From the cell containing the given text, extract its center point as [X, Y] coordinate. 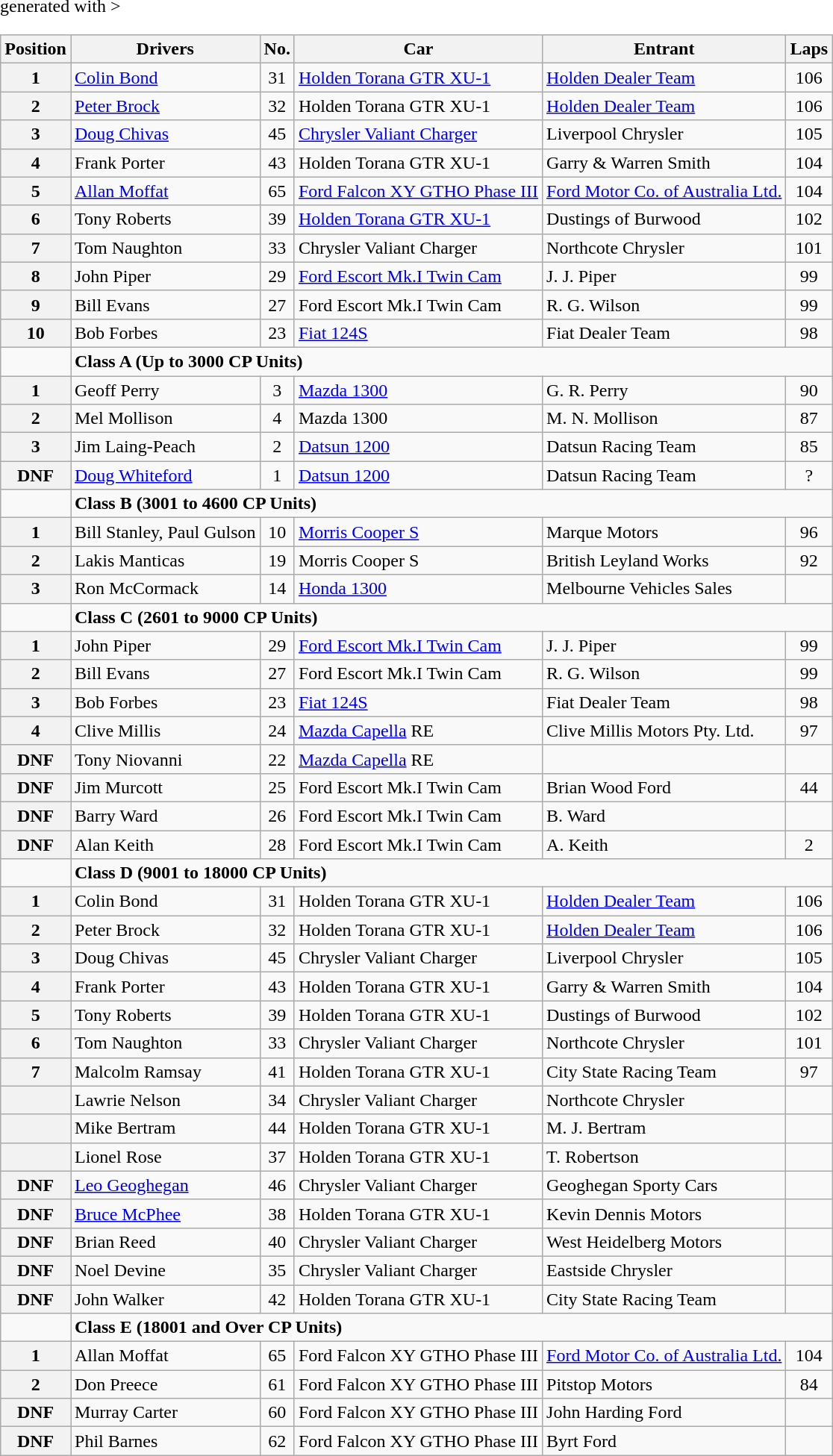
41 [277, 1072]
62 [277, 1441]
38 [277, 1213]
Class C (2601 to 9000 CP Units) [451, 617]
Bruce McPhee [165, 1213]
Brian Reed [165, 1242]
19 [277, 560]
Brian Wood Ford [664, 787]
Class E (18001 and Over CP Units) [451, 1328]
Kevin Dennis Motors [664, 1213]
46 [277, 1185]
96 [809, 532]
Murray Carter [165, 1413]
Marque Motors [664, 532]
Phil Barnes [165, 1441]
8 [36, 276]
Doug Whiteford [165, 475]
Pitstop Motors [664, 1384]
92 [809, 560]
85 [809, 447]
A. Keith [664, 844]
G. R. Perry [664, 390]
Position [36, 49]
Geoghegan Sporty Cars [664, 1185]
9 [36, 304]
28 [277, 844]
Lionel Rose [165, 1157]
Byrt Ford [664, 1441]
Geoff Perry [165, 390]
26 [277, 816]
14 [277, 589]
40 [277, 1242]
Jim Murcott [165, 787]
John Harding Ford [664, 1413]
T. Robertson [664, 1157]
Malcolm Ramsay [165, 1072]
90 [809, 390]
B. Ward [664, 816]
Clive Millis [165, 731]
Leo Geoghegan [165, 1185]
Melbourne Vehicles Sales [664, 589]
Tony Niovanni [165, 759]
Lawrie Nelson [165, 1100]
Don Preece [165, 1384]
Lakis Manticas [165, 560]
British Leyland Works [664, 560]
West Heidelberg Motors [664, 1242]
Car [418, 49]
Honda 1300 [418, 589]
John Walker [165, 1299]
60 [277, 1413]
Drivers [165, 49]
No. [277, 49]
Class D (9001 to 18000 CP Units) [451, 873]
Bill Stanley, Paul Gulson [165, 532]
Barry Ward [165, 816]
Noel Devine [165, 1270]
87 [809, 419]
M. N. Mollison [664, 419]
Laps [809, 49]
22 [277, 759]
Clive Millis Motors Pty. Ltd. [664, 731]
37 [277, 1157]
Mel Mollison [165, 419]
Jim Laing-Peach [165, 447]
34 [277, 1100]
Mike Bertram [165, 1128]
42 [277, 1299]
Class A (Up to 3000 CP Units) [451, 361]
? [809, 475]
M. J. Bertram [664, 1128]
Entrant [664, 49]
84 [809, 1384]
Eastside Chrysler [664, 1270]
24 [277, 731]
Alan Keith [165, 844]
61 [277, 1384]
Class B (3001 to 4600 CP Units) [451, 504]
25 [277, 787]
Ron McCormack [165, 589]
35 [277, 1270]
